Extract the (x, y) coordinate from the center of the cell holding the provided text.  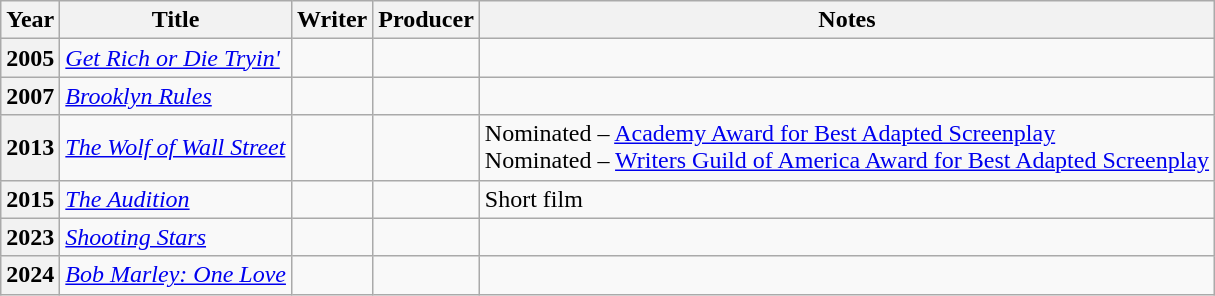
Bob Marley: One Love (176, 275)
Year (30, 20)
Get Rich or Die Tryin' (176, 58)
The Audition (176, 199)
Brooklyn Rules (176, 96)
Short film (846, 199)
2007 (30, 96)
2015 (30, 199)
Title (176, 20)
Producer (426, 20)
2024 (30, 275)
2023 (30, 237)
2013 (30, 148)
Writer (332, 20)
Shooting Stars (176, 237)
2005 (30, 58)
Notes (846, 20)
Nominated – Academy Award for Best Adapted ScreenplayNominated – Writers Guild of America Award for Best Adapted Screenplay (846, 148)
The Wolf of Wall Street (176, 148)
